Identify which cell holds the provided text, then report its [x, y] central coordinate. 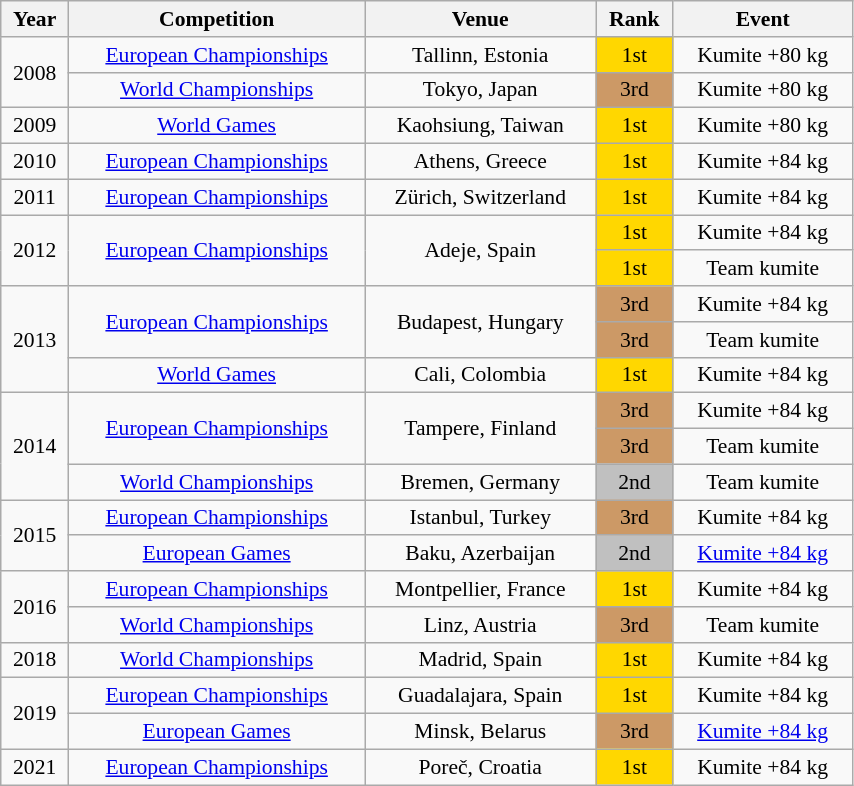
Minsk, Belarus [480, 732]
Year [35, 19]
Kaohsiung, Taiwan [480, 126]
Tallinn, Estonia [480, 55]
Adeje, Spain [480, 250]
Zürich, Switzerland [480, 197]
Madrid, Spain [480, 660]
Guadalajara, Spain [480, 696]
Poreč, Croatia [480, 767]
2012 [35, 250]
2015 [35, 536]
2019 [35, 714]
Linz, Austria [480, 625]
Competition [217, 19]
2011 [35, 197]
2021 [35, 767]
Event [763, 19]
2013 [35, 340]
Montpellier, France [480, 589]
2009 [35, 126]
Tokyo, Japan [480, 90]
Tampere, Finland [480, 428]
Cali, Colombia [480, 375]
Athens, Greece [480, 162]
Rank [634, 19]
Baku, Azerbaijan [480, 554]
2010 [35, 162]
Istanbul, Turkey [480, 518]
Bremen, Germany [480, 482]
Venue [480, 19]
2018 [35, 660]
2008 [35, 72]
2014 [35, 446]
Budapest, Hungary [480, 322]
2016 [35, 606]
